Locate the cell with the specified text and output its [X, Y] center coordinate. 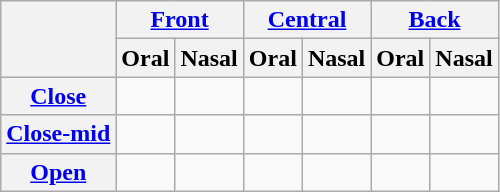
Central [306, 20]
Close [58, 96]
Close-mid [58, 134]
Front [180, 20]
Back [434, 20]
Open [58, 172]
